Determine the (X, Y) coordinate at the center of the cell enclosing the given text.  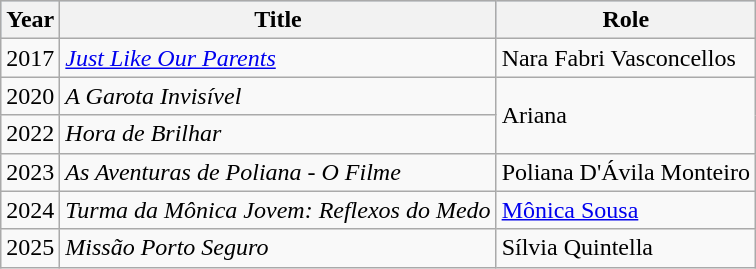
2022 (30, 134)
As Aventuras de Poliana - O Filme (278, 172)
Nara Fabri Vasconcellos (626, 58)
Role (626, 20)
Missão Porto Seguro (278, 248)
Mônica Sousa (626, 210)
2024 (30, 210)
Sílvia Quintella (626, 248)
Year (30, 20)
Title (278, 20)
A Garota Invisível (278, 96)
2025 (30, 248)
2017 (30, 58)
Hora de Brilhar (278, 134)
Just Like Our Parents (278, 58)
2023 (30, 172)
2020 (30, 96)
Ariana (626, 115)
Poliana D'Ávila Monteiro (626, 172)
Turma da Mônica Jovem: Reflexos do Medo (278, 210)
